Locate the cell with the specified text and output its (x, y) center coordinate. 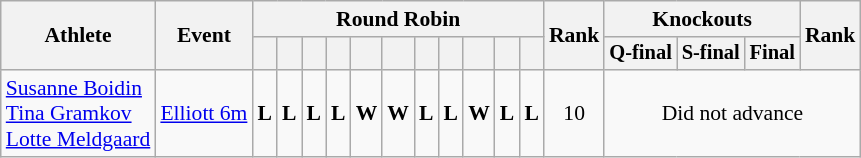
Q-final (640, 54)
Elliott 6m (204, 114)
10 (574, 114)
S-final (711, 54)
Did not advance (732, 114)
Final (772, 54)
Athlete (78, 36)
Event (204, 36)
Susanne BoidinTina GramkovLotte Meldgaard (78, 114)
Round Robin (398, 19)
Knockouts (702, 19)
